Provide the [x, y] coordinate of the cell's center where the given text is located.  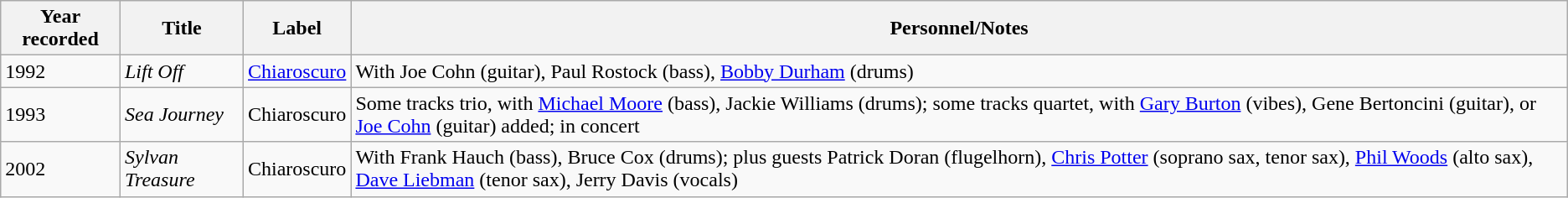
1993 [60, 114]
With Joe Cohn (guitar), Paul Rostock (bass), Bobby Durham (drums) [959, 71]
Sea Journey [181, 114]
Sylvan Treasure [181, 169]
Personnel/Notes [959, 29]
2002 [60, 169]
Lift Off [181, 71]
Label [297, 29]
1992 [60, 71]
Year recorded [60, 29]
Title [181, 29]
